From the cell containing the given text, extract its center point as (X, Y) coordinate. 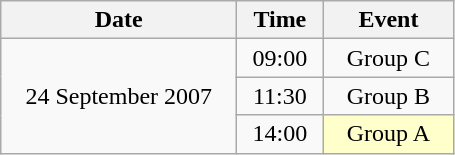
Group A (388, 134)
Date (119, 20)
Time (280, 20)
24 September 2007 (119, 96)
Group B (388, 96)
Event (388, 20)
11:30 (280, 96)
Group C (388, 58)
14:00 (280, 134)
09:00 (280, 58)
